Output the [X, Y] coordinate of the center of the cell containing the given text.  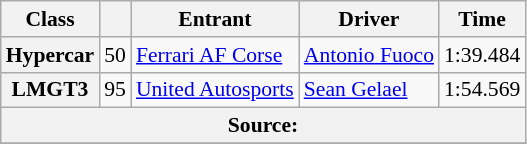
Entrant [215, 19]
1:54.569 [482, 90]
Ferrari AF Corse [215, 55]
95 [115, 90]
United Autosports [215, 90]
Class [50, 19]
Hypercar [50, 55]
1:39.484 [482, 55]
Driver [369, 19]
Source: [264, 126]
50 [115, 55]
Time [482, 19]
LMGT3 [50, 90]
Antonio Fuoco [369, 55]
Sean Gelael [369, 90]
